Find where the given text appears and provide that cell's center as (x, y) coordinate. 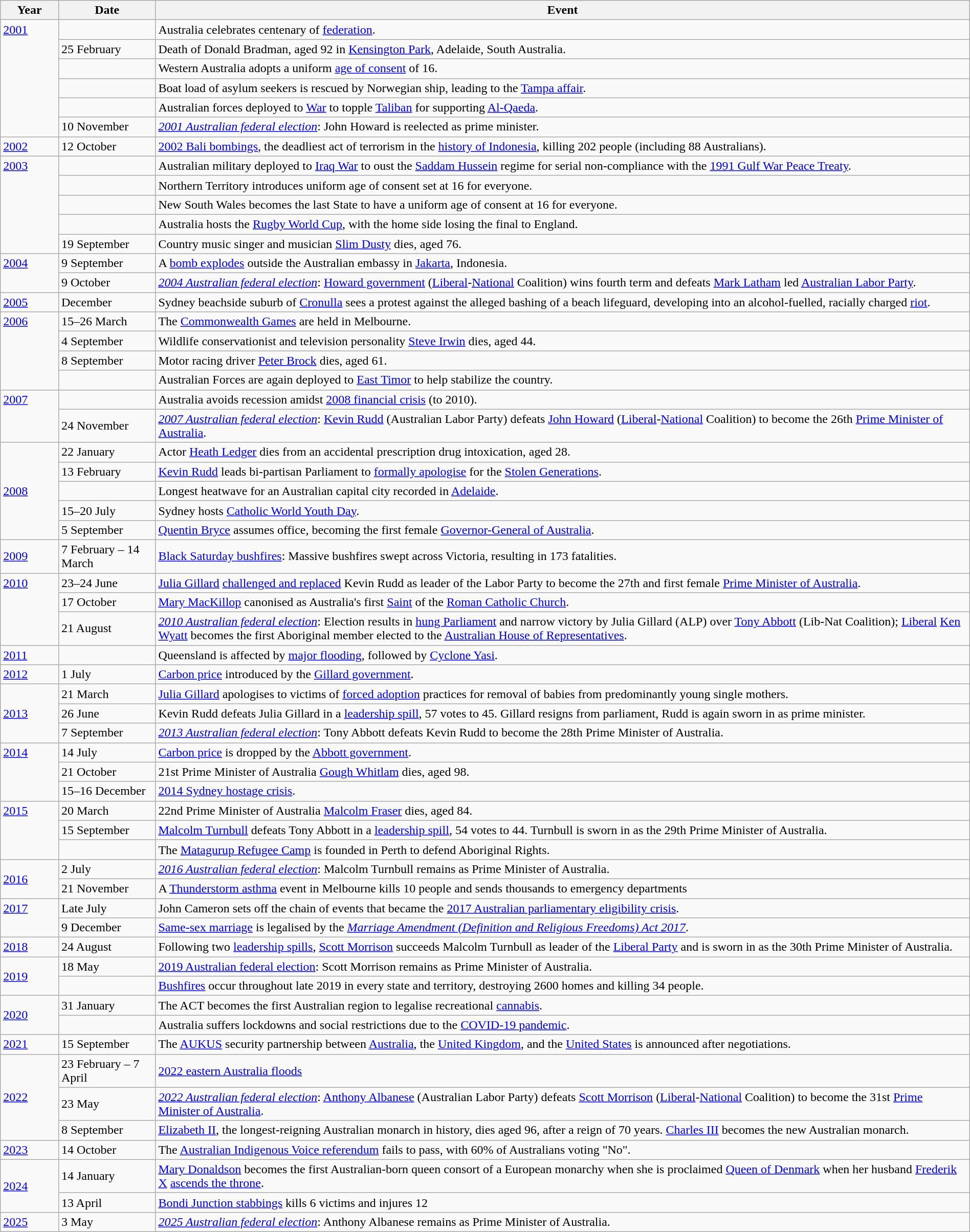
31 January (106, 1005)
Quentin Bryce assumes office, becoming the first female Governor-General of Australia. (563, 530)
Kevin Rudd leads bi-partisan Parliament to formally apologise for the Stolen Generations. (563, 472)
Death of Donald Bradman, aged 92 in Kensington Park, Adelaide, South Australia. (563, 49)
2012 (30, 675)
Western Australia adopts a uniform age of consent of 16. (563, 69)
Australia celebrates centenary of federation. (563, 30)
2024 (30, 1185)
2017 (30, 917)
2002 Bali bombings, the deadliest act of terrorism in the history of Indonesia, killing 202 people (including 88 Australians). (563, 146)
12 October (106, 146)
Boat load of asylum seekers is rescued by Norwegian ship, leading to the Tampa affair. (563, 88)
2019 Australian federal election: Scott Morrison remains as Prime Minister of Australia. (563, 967)
Black Saturday bushfires: Massive bushfires swept across Victoria, resulting in 173 fatalities. (563, 556)
Kevin Rudd defeats Julia Gillard in a leadership spill, 57 votes to 45. Gillard resigns from parliament, Rudd is again sworn in as prime minister. (563, 713)
20 March (106, 811)
Same-sex marriage is legalised by the Marriage Amendment (Definition and Religious Freedoms) Act 2017. (563, 928)
2019 (30, 976)
Date (106, 10)
26 June (106, 713)
Year (30, 10)
2004 (30, 273)
15–20 July (106, 510)
2004 Australian federal election: Howard government (Liberal-National Coalition) wins fourth term and defeats Mark Latham led Australian Labor Party. (563, 283)
13 April (106, 1202)
14 October (106, 1150)
23–24 June (106, 583)
Julia Gillard challenged and replaced Kevin Rudd as leader of the Labor Party to become the 27th and first female Prime Minister of Australia. (563, 583)
2022 eastern Australia floods (563, 1071)
1 July (106, 675)
7 September (106, 733)
Bushfires occur throughout late 2019 in every state and territory, destroying 2600 homes and killing 34 people. (563, 986)
2020 (30, 1015)
Longest heatwave for an Australian capital city recorded in Adelaide. (563, 491)
Australian military deployed to Iraq War to oust the Saddam Hussein regime for serial non-compliance with the 1991 Gulf War Peace Treaty. (563, 166)
The Commonwealth Games are held in Melbourne. (563, 322)
The Matagurup Refugee Camp is founded in Perth to defend Aboriginal Rights. (563, 849)
Queensland is affected by major flooding, followed by Cyclone Yasi. (563, 655)
2025 Australian federal election: Anthony Albanese remains as Prime Minister of Australia. (563, 1222)
Late July (106, 908)
The AUKUS security partnership between Australia, the United Kingdom, and the United States is announced after negotiations. (563, 1044)
2002 (30, 146)
A bomb explodes outside the Australian embassy in Jakarta, Indonesia. (563, 263)
21st Prime Minister of Australia Gough Whitlam dies, aged 98. (563, 772)
2008 (30, 491)
Northern Territory introduces uniform age of consent set at 16 for everyone. (563, 185)
2013 (30, 713)
4 September (106, 341)
Australian forces deployed to War to topple Taliban for supporting Al-Qaeda. (563, 107)
2007 (30, 416)
Event (563, 10)
15–26 March (106, 322)
2015 (30, 830)
2010 (30, 609)
2001 (30, 78)
2005 (30, 302)
2013 Australian federal election: Tony Abbott defeats Kevin Rudd to become the 28th Prime Minister of Australia. (563, 733)
14 July (106, 752)
Motor racing driver Peter Brock dies, aged 61. (563, 361)
14 January (106, 1176)
The Australian Indigenous Voice referendum fails to pass, with 60% of Australians voting "No". (563, 1150)
9 December (106, 928)
2021 (30, 1044)
22nd Prime Minister of Australia Malcolm Fraser dies, aged 84. (563, 811)
2003 (30, 205)
15–16 December (106, 791)
2001 Australian federal election: John Howard is reelected as prime minister. (563, 127)
Sydney hosts Catholic World Youth Day. (563, 510)
Carbon price introduced by the Gillard government. (563, 675)
Bondi Junction stabbings kills 6 victims and injures 12 (563, 1202)
17 October (106, 602)
Carbon price is dropped by the Abbott government. (563, 752)
21 October (106, 772)
2016 (30, 879)
2018 (30, 947)
2025 (30, 1222)
A Thunderstorm asthma event in Melbourne kills 10 people and sends thousands to emergency departments (563, 888)
Australia avoids recession amidst 2008 financial crisis (to 2010). (563, 399)
5 September (106, 530)
Julia Gillard apologises to victims of forced adoption practices for removal of babies from predominantly young single mothers. (563, 694)
2006 (30, 351)
9 October (106, 283)
Malcolm Turnbull defeats Tony Abbott in a leadership spill, 54 votes to 44. Turnbull is sworn in as the 29th Prime Minister of Australia. (563, 830)
2 July (106, 869)
2022 (30, 1097)
2016 Australian federal election: Malcolm Turnbull remains as Prime Minister of Australia. (563, 869)
The ACT becomes the first Australian region to legalise recreational cannabis. (563, 1005)
24 August (106, 947)
Australia suffers lockdowns and social restrictions due to the COVID-19 pandemic. (563, 1025)
21 August (106, 629)
23 May (106, 1104)
10 November (106, 127)
Mary MacKillop canonised as Australia's first Saint of the Roman Catholic Church. (563, 602)
2023 (30, 1150)
2009 (30, 556)
2014 (30, 772)
7 February – 14 March (106, 556)
25 February (106, 49)
21 March (106, 694)
John Cameron sets off the chain of events that became the 2017 Australian parliamentary eligibility crisis. (563, 908)
Country music singer and musician Slim Dusty dies, aged 76. (563, 244)
New South Wales becomes the last State to have a uniform age of consent at 16 for everyone. (563, 205)
December (106, 302)
21 November (106, 888)
2014 Sydney hostage crisis. (563, 791)
23 February – 7 April (106, 1071)
19 September (106, 244)
Wildlife conservationist and television personality Steve Irwin dies, aged 44. (563, 341)
24 November (106, 425)
13 February (106, 472)
Australia hosts the Rugby World Cup, with the home side losing the final to England. (563, 224)
Australian Forces are again deployed to East Timor to help stabilize the country. (563, 380)
3 May (106, 1222)
2011 (30, 655)
18 May (106, 967)
9 September (106, 263)
22 January (106, 452)
Actor Heath Ledger dies from an accidental prescription drug intoxication, aged 28. (563, 452)
